Scan for the cell matching the given text and deliver its [X, Y] coordinate at center. 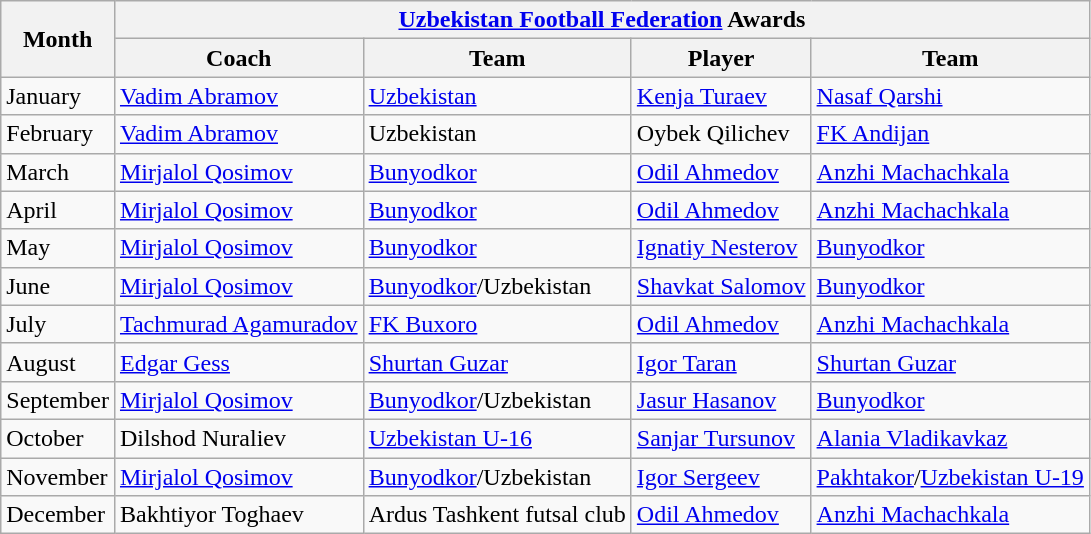
April [58, 210]
Igor Sergeev [721, 477]
November [58, 477]
Shavkat Salomov [721, 286]
May [58, 248]
June [58, 286]
Bakhtiyor Toghaev [238, 515]
Kenja Turaev [721, 96]
Uzbekistan Football Federation Awards [602, 20]
Ignatiy Nesterov [721, 248]
Nasaf Qarshi [950, 96]
Sanjar Tursunov [721, 438]
Month [58, 39]
July [58, 324]
Ardus Tashkent futsal club [497, 515]
Dilshod Nuraliev [238, 438]
December [58, 515]
October [58, 438]
August [58, 362]
Jasur Hasanov [721, 400]
Uzbekistan U-16 [497, 438]
January [58, 96]
Igor Taran [721, 362]
Edgar Gess [238, 362]
FK Buxoro [497, 324]
September [58, 400]
Alania Vladikavkaz [950, 438]
Oybek Qilichev [721, 134]
Coach [238, 58]
FK Andijan [950, 134]
February [58, 134]
Player [721, 58]
Pakhtakor/Uzbekistan U-19 [950, 477]
March [58, 172]
Tachmurad Agamuradov [238, 324]
